Capture the cell that displays the provided text and extract its [X, Y] central coordinate. 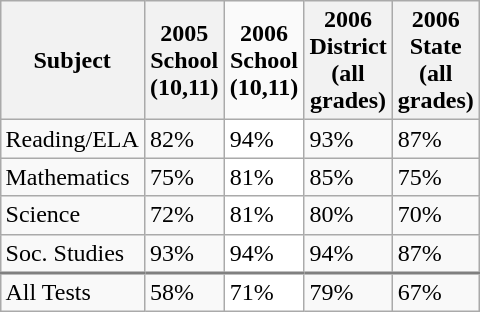
All Tests [72, 292]
2006District (all grades) [348, 60]
Soc. Studies [72, 254]
Science [72, 215]
72% [184, 215]
58% [184, 292]
Subject [72, 60]
70% [436, 215]
85% [348, 177]
67% [436, 292]
Mathematics [72, 177]
79% [348, 292]
2006State (all grades) [436, 60]
80% [348, 215]
2006School (10,11) [264, 60]
82% [184, 139]
2005School (10,11) [184, 60]
71% [264, 292]
Reading/ELA [72, 139]
